Find where the given text appears and provide that cell's center as (x, y) coordinate. 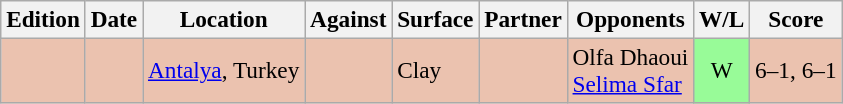
Antalya, Turkey (224, 70)
6–1, 6–1 (796, 70)
Surface (436, 19)
Opponents (630, 19)
Partner (523, 19)
Date (114, 19)
Clay (436, 70)
W (722, 70)
Location (224, 19)
Olfa Dhaoui Selima Sfar (630, 70)
Score (796, 19)
W/L (722, 19)
Against (348, 19)
Edition (44, 19)
